Determine the (X, Y) coordinate at the center of the cell enclosing the given text.  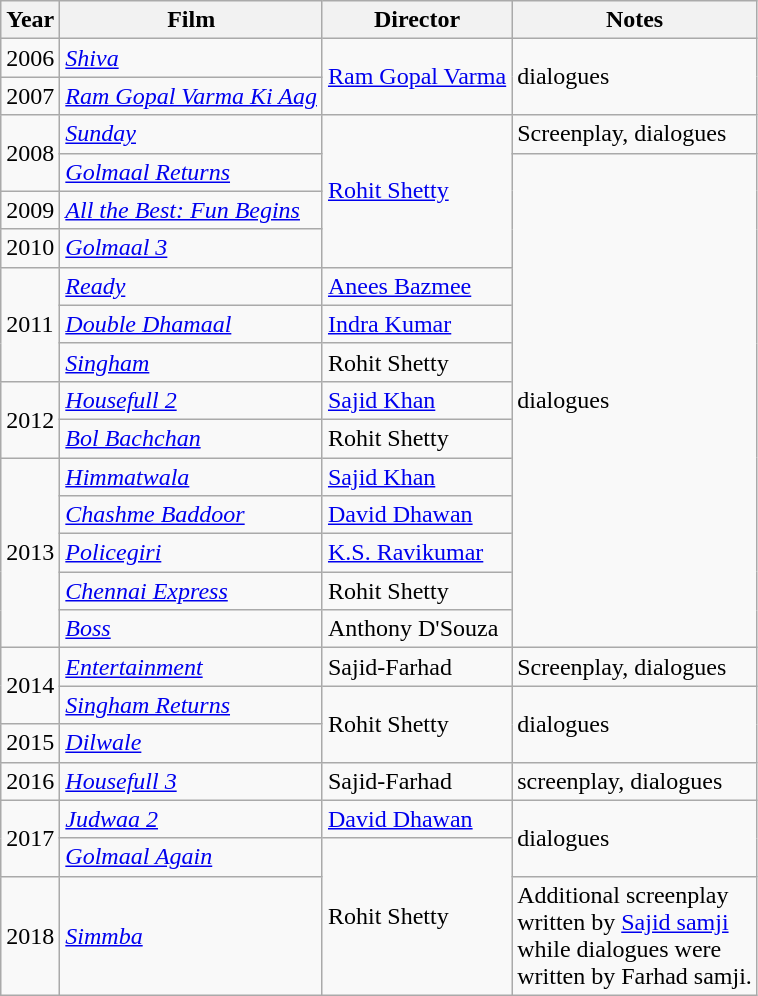
Double Dhamaal (192, 324)
Housefull 2 (192, 400)
Boss (192, 629)
Director (416, 20)
Judwaa 2 (192, 819)
Anees Bazmee (416, 286)
All the Best: Fun Begins (192, 210)
Golmaal Returns (192, 172)
Housefull 3 (192, 781)
Himmatwala (192, 477)
2011 (30, 324)
Dilwale (192, 743)
Chashme Baddoor (192, 515)
screenplay, dialogues (635, 781)
Ram Gopal Varma Ki Aag (192, 96)
2014 (30, 686)
Golmaal 3 (192, 248)
2015 (30, 743)
Simmba (192, 936)
Singham (192, 362)
Film (192, 20)
2006 (30, 58)
K.S. Ravikumar (416, 553)
Year (30, 20)
2007 (30, 96)
2013 (30, 553)
Additional screenplaywritten by Sajid samjiwhile dialogues werewritten by Farhad samji. (635, 936)
2009 (30, 210)
2010 (30, 248)
Notes (635, 20)
Sunday (192, 134)
Singham Returns (192, 705)
Anthony D'Souza (416, 629)
2016 (30, 781)
2018 (30, 936)
Bol Bachchan (192, 438)
Policegiri (192, 553)
Entertainment (192, 667)
2017 (30, 838)
Shiva (192, 58)
2012 (30, 419)
Ready (192, 286)
Ram Gopal Varma (416, 77)
Golmaal Again (192, 857)
Chennai Express (192, 591)
2008 (30, 153)
Indra Kumar (416, 324)
